Pinpoint the cell where the given text exists, returning its [x, y] midpoint coordinate. 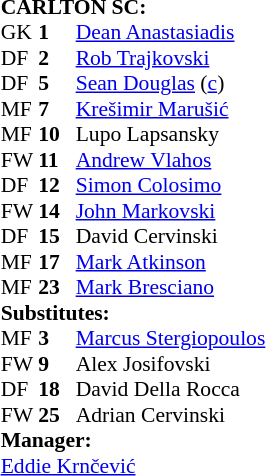
Lupo Lapsansky [171, 135]
David Della Rocca [171, 389]
17 [57, 262]
Sean Douglas (c) [171, 83]
5 [57, 83]
Simon Colosimo [171, 185]
Mark Atkinson [171, 262]
9 [57, 364]
Dean Anastasiadis [171, 33]
David Cervinski [171, 237]
Alex Josifovski [171, 364]
GK [20, 33]
Marcus Stergiopoulos [171, 339]
Rob Trajkovski [171, 58]
14 [57, 211]
11 [57, 160]
15 [57, 237]
23 [57, 287]
25 [57, 415]
Krešimir Marušić [171, 109]
Manager: [134, 441]
18 [57, 389]
2 [57, 58]
Andrew Vlahos [171, 160]
Mark Bresciano [171, 287]
10 [57, 135]
John Markovski [171, 211]
Substitutes: [134, 313]
3 [57, 339]
1 [57, 33]
7 [57, 109]
12 [57, 185]
Adrian Cervinski [171, 415]
